Determine the (x, y) coordinate at the center of the cell enclosing the given text.  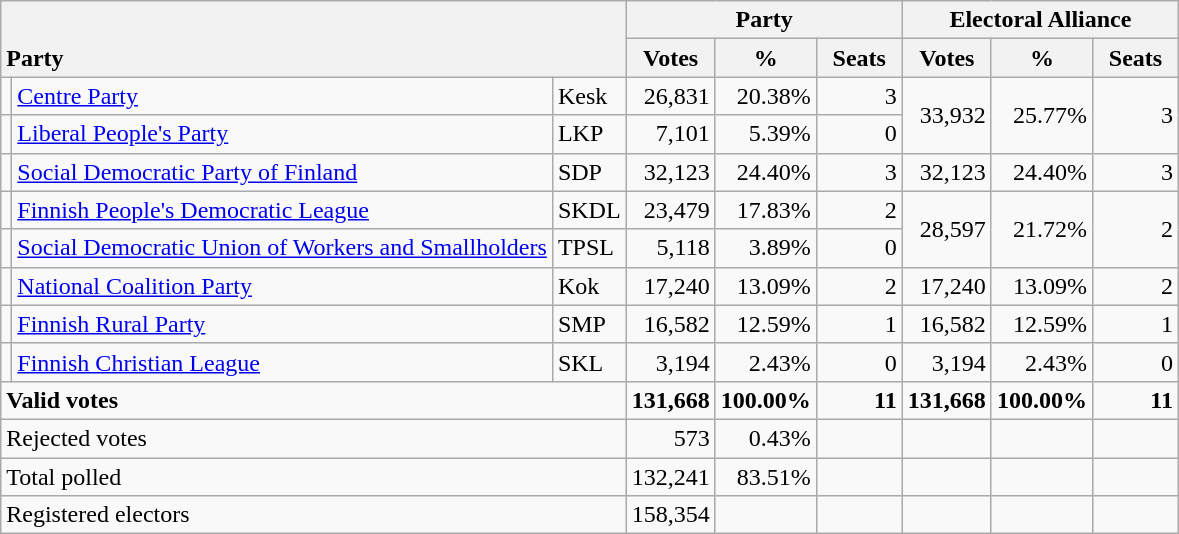
Kesk (589, 96)
21.72% (1042, 229)
Finnish Christian League (282, 362)
Social Democratic Party of Finland (282, 172)
5.39% (766, 134)
Finnish People's Democratic League (282, 210)
33,932 (946, 115)
Registered electors (314, 515)
0.43% (766, 438)
Total polled (314, 477)
LKP (589, 134)
Social Democratic Union of Workers and Smallholders (282, 248)
26,831 (670, 96)
17.83% (766, 210)
Finnish Rural Party (282, 324)
28,597 (946, 229)
Rejected votes (314, 438)
TPSL (589, 248)
7,101 (670, 134)
National Coalition Party (282, 286)
83.51% (766, 477)
573 (670, 438)
Valid votes (314, 400)
132,241 (670, 477)
3.89% (766, 248)
Centre Party (282, 96)
Liberal People's Party (282, 134)
25.77% (1042, 115)
Electoral Alliance (1040, 20)
Kok (589, 286)
5,118 (670, 248)
SDP (589, 172)
SKL (589, 362)
SKDL (589, 210)
20.38% (766, 96)
SMP (589, 324)
23,479 (670, 210)
158,354 (670, 515)
